From the cell containing the given text, extract its center point as (x, y) coordinate. 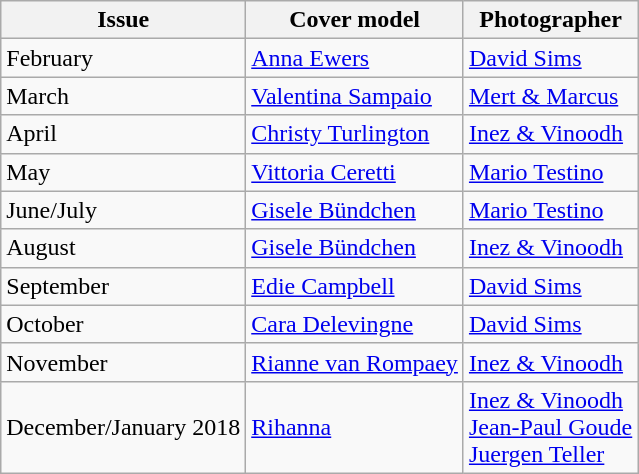
Issue (124, 20)
Valentina Sampaio (355, 96)
Christy Turlington (355, 134)
April (124, 134)
Inez & Vinoodh Jean-Paul Goude Juergen Teller (550, 427)
Rianne van Rompaey (355, 362)
Anna Ewers (355, 58)
March (124, 96)
December/January 2018 (124, 427)
May (124, 172)
October (124, 324)
Edie Campbell (355, 286)
November (124, 362)
Cover model (355, 20)
Rihanna (355, 427)
June/July (124, 210)
Mert & Marcus (550, 96)
August (124, 248)
Vittoria Ceretti (355, 172)
February (124, 58)
September (124, 286)
Cara Delevingne (355, 324)
Photographer (550, 20)
